Detect which cell encompasses the target text, then output its (x, y) center coordinate. 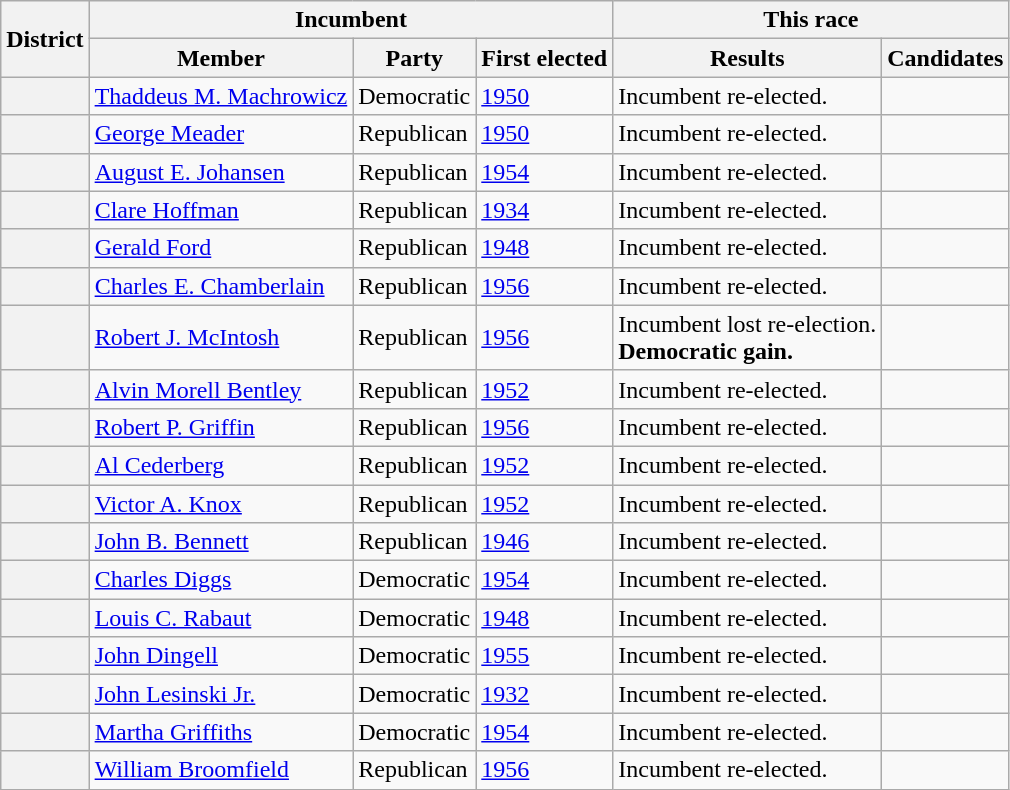
Charles Diggs (221, 580)
Member (221, 58)
Victor A. Knox (221, 503)
Robert J. McIntosh (221, 338)
Candidates (946, 58)
Al Cederberg (221, 465)
1955 (544, 656)
George Meader (221, 134)
Gerald Ford (221, 248)
Clare Hoffman (221, 210)
Incumbent lost re-election.Democratic gain. (748, 338)
1946 (544, 542)
Incumbent (351, 20)
Results (748, 58)
Charles E. Chamberlain (221, 286)
John B. Bennett (221, 542)
Party (414, 58)
This race (811, 20)
William Broomfield (221, 770)
John Lesinski Jr. (221, 694)
Robert P. Griffin (221, 427)
Alvin Morell Bentley (221, 389)
1932 (544, 694)
1934 (544, 210)
Thaddeus M. Machrowicz (221, 96)
District (45, 39)
Louis C. Rabaut (221, 618)
First elected (544, 58)
Martha Griffiths (221, 732)
John Dingell (221, 656)
August E. Johansen (221, 172)
